Detect which cell encompasses the target text, then output its [x, y] center coordinate. 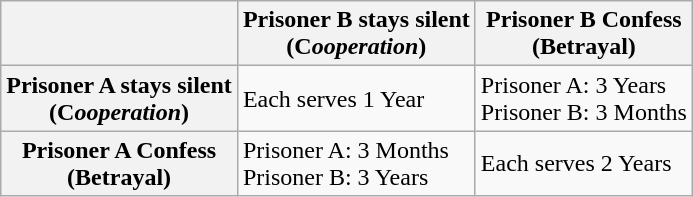
Prisoner B Confess(Betrayal) [584, 34]
Each serves 1 Year [356, 98]
Prisoner A: 3 YearsPrisoner B: 3 Months [584, 98]
Prisoner A stays silent(Cooperation) [120, 98]
Prisoner A: 3 MonthsPrisoner B: 3 Years [356, 164]
Each serves 2 Years [584, 164]
Prisoner B stays silent(Cooperation) [356, 34]
Prisoner A Confess(Betrayal) [120, 164]
